Output the [x, y] coordinate of the center of the cell containing the given text.  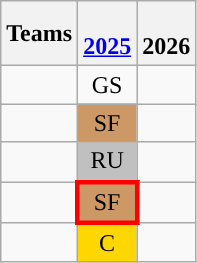
C [108, 243]
Teams [40, 34]
2026 [166, 34]
2025 [108, 34]
GS [108, 85]
RU [108, 162]
